Output the [X, Y] coordinate of the center of the cell containing the given text.  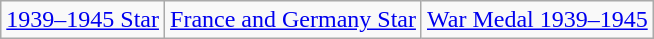
1939–1945 Star [83, 20]
War Medal 1939–1945 [537, 20]
France and Germany Star [294, 20]
